Return the (X, Y) coordinate for the center point of the cell that contains the specified text.  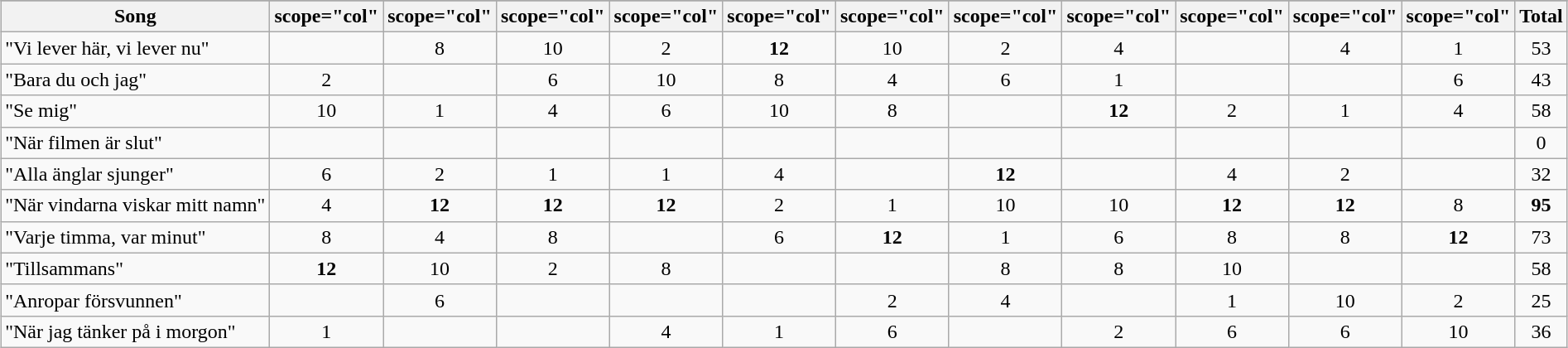
0 (1542, 143)
53 (1542, 48)
"När vindarna viskar mitt namn" (136, 205)
73 (1542, 237)
Song (136, 17)
"Alla änglar sjunger" (136, 174)
"Tillsammans" (136, 268)
36 (1542, 331)
"Bara du och jag" (136, 80)
"När jag tänker på i morgon" (136, 331)
43 (1542, 80)
Total (1542, 17)
"Vi lever här, vi lever nu" (136, 48)
"Varje timma, var minut" (136, 237)
"När filmen är slut" (136, 143)
25 (1542, 300)
"Se mig" (136, 111)
"Anropar försvunnen" (136, 300)
32 (1542, 174)
95 (1542, 205)
